From the cell containing the given text, extract its center point as [X, Y] coordinate. 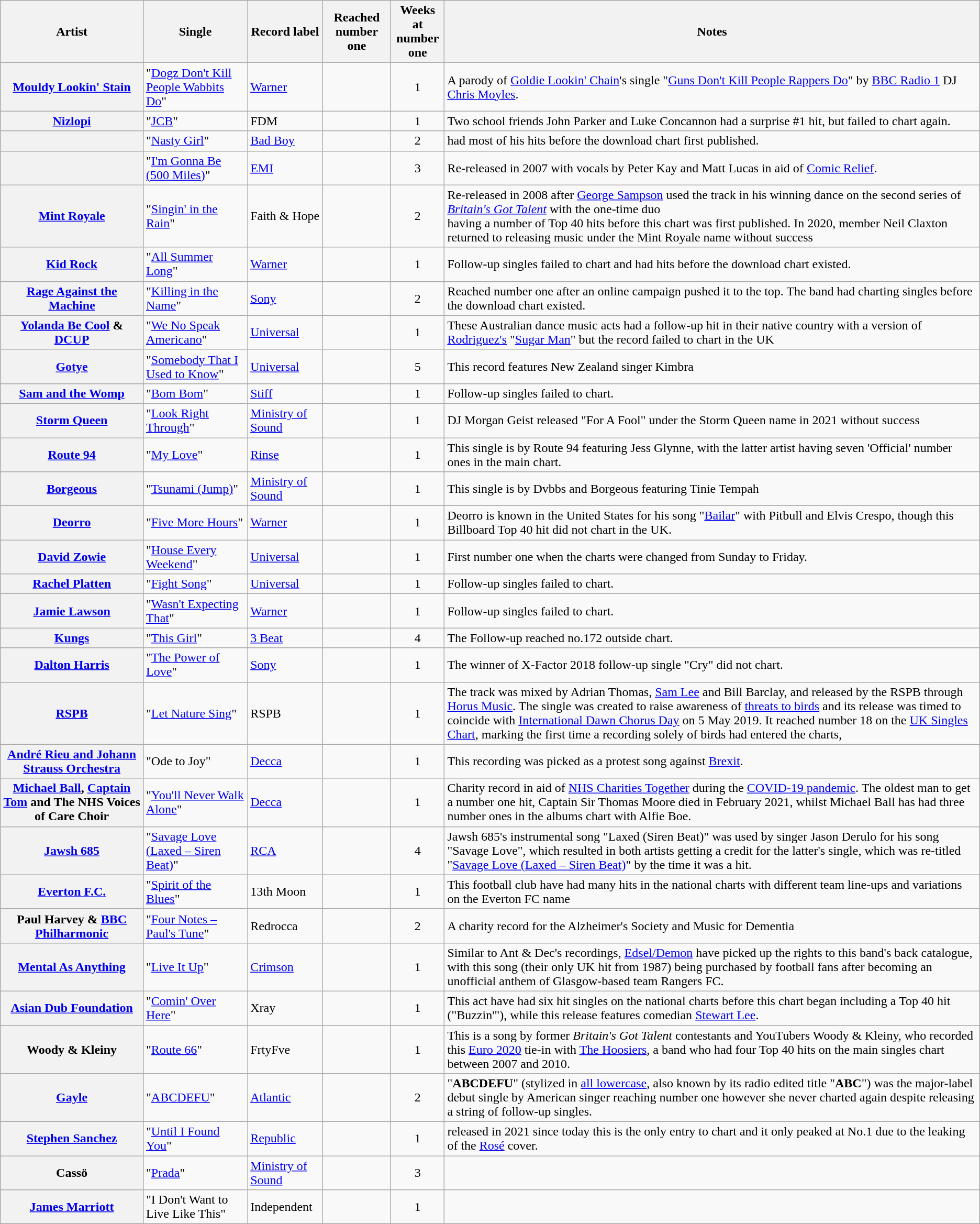
Republic [285, 1139]
"Tsunami (Jump)" [195, 489]
13th Moon [285, 891]
"This Girl" [195, 638]
"Look Right Through" [195, 420]
Gotye [72, 367]
"Ode to Joy" [195, 762]
Rachel Platten [72, 584]
Mint Royale [72, 216]
"All Summer Long" [195, 264]
Jawsh 685 [72, 851]
Mouldy Lookin' Stain [72, 87]
RCA [285, 851]
This recording was picked as a protest song against Brexit. [712, 762]
Xray [285, 1008]
André Rieu and Johann Strauss Orchestra [72, 762]
First number one when the charts were changed from Sunday to Friday. [712, 557]
Mental As Anything [72, 967]
Stephen Sanchez [72, 1139]
A charity record for the Alzheimer's Society and Music for Dementia [712, 926]
A parody of Goldie Lookin' Chain's single "Guns Don't Kill People Rappers Do" by BBC Radio 1 DJ Chris Moyles. [712, 87]
Independent [285, 1207]
"We No Speak Americano" [195, 332]
James Marriott [72, 1207]
Kungs [72, 638]
Faith & Hope [285, 216]
Redrocca [285, 926]
Cassö [72, 1173]
"I'm Gonna Be (500 Miles)" [195, 168]
DJ Morgan Geist released "For A Fool" under the Storm Queen name in 2021 without success [712, 420]
"Fight Song" [195, 584]
"ABCDEFU" [195, 1098]
"Singin' in the Rain" [195, 216]
This football club have had many hits in the national charts with different team line-ups and variations on the Everton FC name [712, 891]
Single [195, 31]
FrtyFve [285, 1050]
Rage Against the Machine [72, 299]
This single is by Dvbbs and Borgeous featuring Tinie Tempah [712, 489]
Re-released in 2007 with vocals by Peter Kay and Matt Lucas in aid of Comic Relief. [712, 168]
Atlantic [285, 1098]
Borgeous [72, 489]
"My Love" [195, 455]
"Spirit of the Blues" [195, 891]
Two school friends John Parker and Luke Concannon had a surprise #1 hit, but failed to chart again. [712, 121]
Follow-up singles failed to chart and had hits before the download chart existed. [712, 264]
Deorro [72, 523]
The Follow-up reached no.172 outside chart. [712, 638]
"House Every Weekend" [195, 557]
Route 94 [72, 455]
Reached number one after an online campaign pushed it to the top. The band had charting singles before the download chart existed. [712, 299]
"Comin' Over Here" [195, 1008]
This record features New Zealand singer Kimbra [712, 367]
"Let Nature Sing" [195, 713]
3 Beat [285, 638]
David Zowie [72, 557]
Everton F.C. [72, 891]
Gayle [72, 1098]
"Until I Found You" [195, 1139]
had most of his hits before the download chart first published. [712, 141]
Yolanda Be Cool & DCUP [72, 332]
Nizlopi [72, 121]
"Nasty Girl" [195, 141]
5 [418, 367]
Storm Queen [72, 420]
Rinse [285, 455]
"Live It Up" [195, 967]
Sam and the Womp [72, 393]
"You'll Never Walk Alone" [195, 802]
released in 2021 since today this is the only entry to chart and it only peaked at No.1 due to the leaking of the Rosé cover. [712, 1139]
Jamie Lawson [72, 611]
Weeks atnumber one [418, 31]
Notes [712, 31]
"Five More Hours" [195, 523]
Artist [72, 31]
"Killing in the Name" [195, 299]
EMI [285, 168]
This single is by Route 94 featuring Jess Glynne, with the latter artist having seven 'Official' number ones in the main chart. [712, 455]
"Four Notes – Paul's Tune" [195, 926]
"I Don't Want to Live Like This" [195, 1207]
The winner of X-Factor 2018 follow-up single "Cry" did not chart. [712, 665]
Stiff [285, 393]
Record label [285, 31]
"Wasn't Expecting That" [195, 611]
Asian Dub Foundation [72, 1008]
FDM [285, 121]
"Dogz Don't Kill People Wabbits Do" [195, 87]
"Prada" [195, 1173]
Michael Ball, Captain Tom and The NHS Voices of Care Choir [72, 802]
Dalton Harris [72, 665]
Crimson [285, 967]
"Savage Love (Laxed – Siren Beat)" [195, 851]
Bad Boy [285, 141]
"Somebody That I Used to Know" [195, 367]
Paul Harvey & BBC Philharmonic [72, 926]
Kid Rock [72, 264]
Reached number one [357, 31]
"Route 66" [195, 1050]
"The Power of Love" [195, 665]
"Bom Bom" [195, 393]
"JCB" [195, 121]
Deorro is known in the United States for his song "Bailar" with Pitbull and Elvis Crespo, though this Billboard Top 40 hit did not chart in the UK. [712, 523]
Woody & Kleiny [72, 1050]
